Scan for the cell matching the given text and deliver its (x, y) coordinate at center. 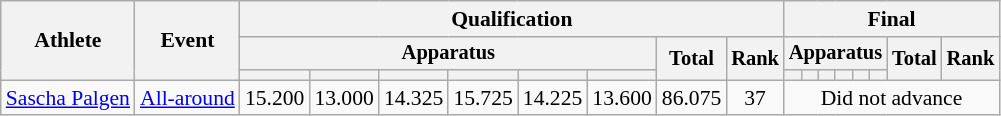
13.600 (622, 98)
Event (188, 40)
Qualification (512, 19)
Sascha Palgen (68, 98)
14.325 (414, 98)
All-around (188, 98)
37 (755, 98)
Did not advance (892, 98)
13.000 (344, 98)
14.225 (552, 98)
15.725 (482, 98)
Athlete (68, 40)
86.075 (692, 98)
Final (892, 19)
15.200 (274, 98)
